Output the (x, y) coordinate of the center of the cell containing the given text.  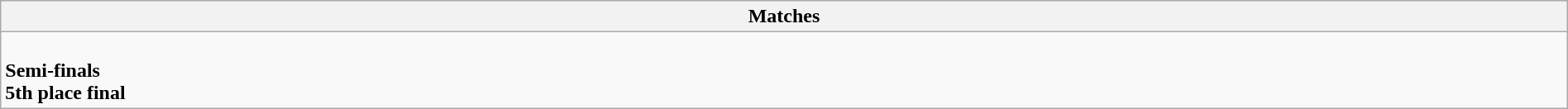
Semi-finals 5th place final (784, 70)
Matches (784, 17)
